Extract the (X, Y) coordinate from the center of the cell holding the provided text.  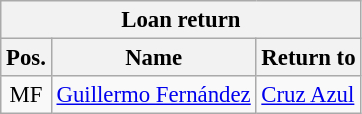
Guillermo Fernández (154, 95)
MF (26, 95)
Loan return (181, 20)
Name (154, 58)
Pos. (26, 58)
Return to (308, 58)
Cruz Azul (308, 95)
